Return the [x, y] coordinate for the center point of the cell that contains the specified text.  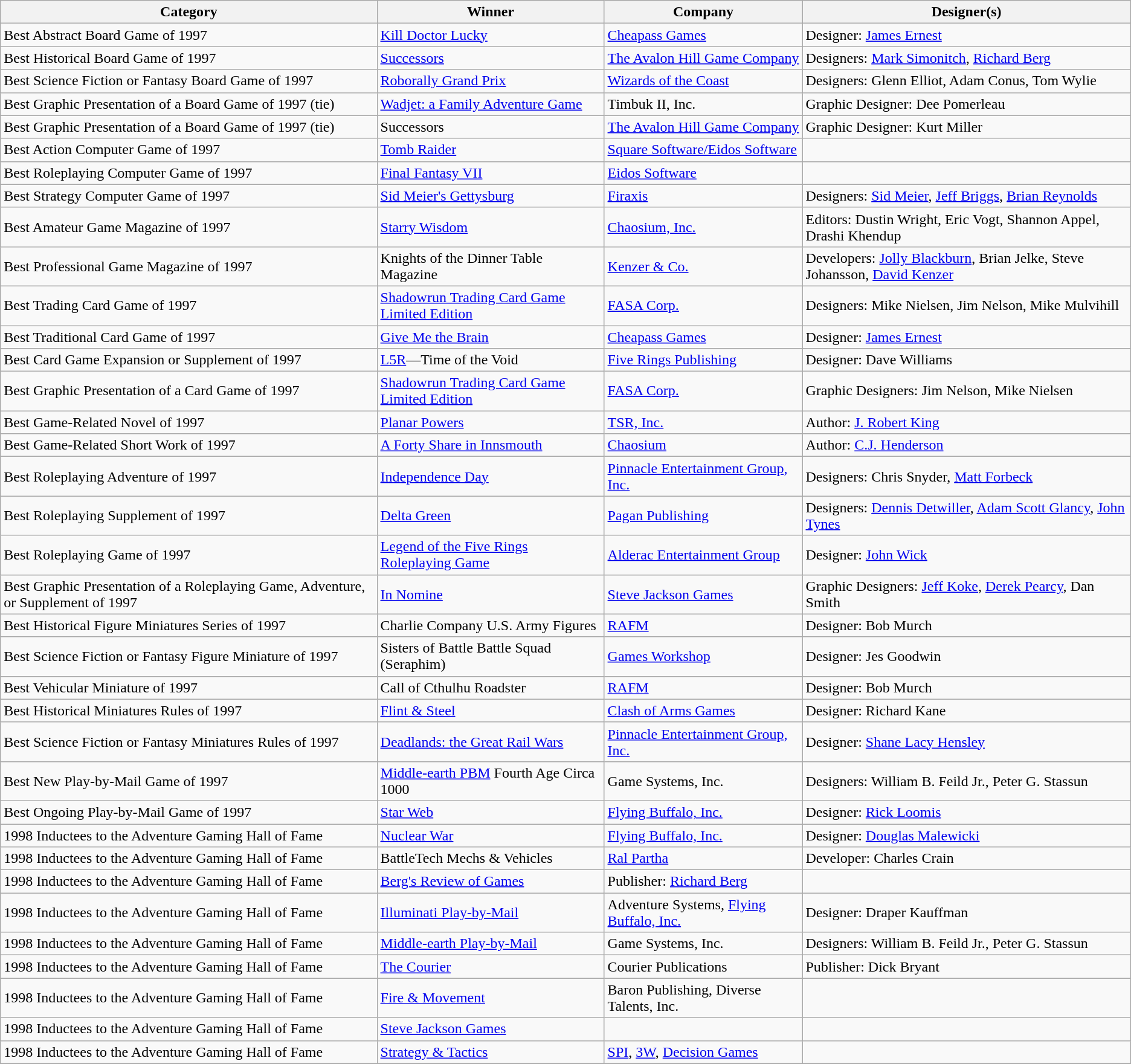
Independence Day [491, 476]
Clash of Arms Games [703, 711]
Square Software/Eidos Software [703, 150]
Games Workshop [703, 656]
Designer: Dave Williams [967, 360]
Middle-earth PBM Fourth Age Circa 1000 [491, 781]
Best Historical Figure Miniatures Series of 1997 [188, 625]
Best Trading Card Game of 1997 [188, 306]
Graphic Designer: Kurt Miller [967, 127]
Illuminati Play-by-Mail [491, 912]
Best Traditional Card Game of 1997 [188, 337]
Firaxis [703, 196]
Best Graphic Presentation of a Roleplaying Game, Adventure, or Supplement of 1997 [188, 595]
Star Web [491, 812]
TSR, Inc. [703, 422]
Best Abstract Board Game of 1997 [188, 35]
Best Professional Game Magazine of 1997 [188, 266]
Designer: Jes Goodwin [967, 656]
Best Graphic Presentation of a Card Game of 1997 [188, 392]
Best Historical Miniatures Rules of 1997 [188, 711]
Graphic Designers: Jim Nelson, Mike Nielsen [967, 392]
Best Roleplaying Adventure of 1997 [188, 476]
Best Roleplaying Computer Game of 1997 [188, 173]
Deadlands: the Great Rail Wars [491, 742]
Timbuk II, Inc. [703, 104]
Pagan Publishing [703, 516]
Best Strategy Computer Game of 1997 [188, 196]
Kill Doctor Lucky [491, 35]
Best Game-Related Novel of 1997 [188, 422]
Strategy & Tactics [491, 1052]
Best New Play-by-Mail Game of 1997 [188, 781]
Designers: Mike Nielsen, Jim Nelson, Mike Mulvihill [967, 306]
Designers: Dennis Detwiller, Adam Scott Glancy, John Tynes [967, 516]
Courier Publications [703, 967]
The Courier [491, 967]
Graphic Designer: Dee Pomerleau [967, 104]
Fire & Movement [491, 998]
Charlie Company U.S. Army Figures [491, 625]
Planar Powers [491, 422]
Best Ongoing Play-by-Mail Game of 1997 [188, 812]
Best Amateur Game Magazine of 1997 [188, 227]
Designer: Shane Lacy Hensley [967, 742]
Developers: Jolly Blackburn, Brian Jelke, Steve Johansson, David Kenzer [967, 266]
Berg's Review of Games [491, 882]
Best Action Computer Game of 1997 [188, 150]
Best Vehicular Miniature of 1997 [188, 688]
Eidos Software [703, 173]
Flint & Steel [491, 711]
Developer: Charles Crain [967, 859]
Best Card Game Expansion or Supplement of 1997 [188, 360]
Designer: Draper Kauffman [967, 912]
Tomb Raider [491, 150]
Alderac Entertainment Group [703, 555]
Wizards of the Coast [703, 81]
Winner [491, 12]
Five Rings Publishing [703, 360]
Starry Wisdom [491, 227]
Designers: Sid Meier, Jeff Briggs, Brian Reynolds [967, 196]
Best Roleplaying Supplement of 1997 [188, 516]
Best Roleplaying Game of 1997 [188, 555]
Delta Green [491, 516]
Designer: Richard Kane [967, 711]
Best Game-Related Short Work of 1997 [188, 445]
Best Science Fiction or Fantasy Miniatures Rules of 1997 [188, 742]
Editors: Dustin Wright, Eric Vogt, Shannon Appel, Drashi Khendup [967, 227]
Designer: John Wick [967, 555]
Sid Meier's Gettysburg [491, 196]
Wadjet: a Family Adventure Game [491, 104]
Publisher: Richard Berg [703, 882]
Best Science Fiction or Fantasy Figure Miniature of 1997 [188, 656]
Call of Cthulhu Roadster [491, 688]
BattleTech Mechs & Vehicles [491, 859]
Author: C.J. Henderson [967, 445]
Sisters of Battle Battle Squad (Seraphim) [491, 656]
Category [188, 12]
Ral Partha [703, 859]
Company [703, 12]
Graphic Designers: Jeff Koke, Derek Pearcy, Dan Smith [967, 595]
Author: J. Robert King [967, 422]
A Forty Share in Innsmouth [491, 445]
Best Historical Board Game of 1997 [188, 58]
Kenzer & Co. [703, 266]
SPI, 3W, Decision Games [703, 1052]
In Nomine [491, 595]
Designers: Glenn Elliot, Adam Conus, Tom Wylie [967, 81]
Designers: Chris Snyder, Matt Forbeck [967, 476]
Chaosium [703, 445]
Adventure Systems, Flying Buffalo, Inc. [703, 912]
Best Science Fiction or Fantasy Board Game of 1997 [188, 81]
L5R—Time of the Void [491, 360]
Designers: Mark Simonitch, Richard Berg [967, 58]
Final Fantasy VII [491, 173]
Give Me the Brain [491, 337]
Designer(s) [967, 12]
Middle-earth Play-by-Mail [491, 944]
Designer: Rick Loomis [967, 812]
Roborally Grand Prix [491, 81]
Legend of the Five Rings Roleplaying Game [491, 555]
Nuclear War [491, 836]
Chaosium, Inc. [703, 227]
Baron Publishing, Diverse Talents, Inc. [703, 998]
Publisher: Dick Bryant [967, 967]
Knights of the Dinner Table Magazine [491, 266]
Designer: Douglas Malewicki [967, 836]
